Scan for the cell matching the given text and deliver its [X, Y] coordinate at center. 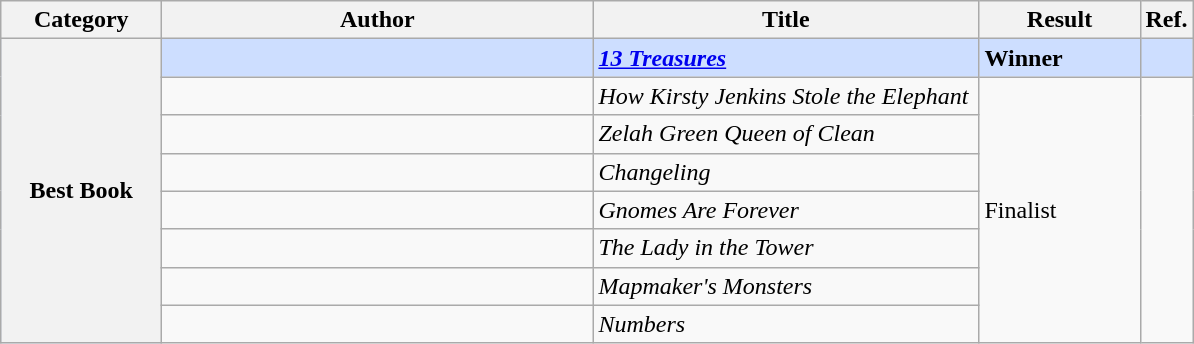
How Kirsty Jenkins Stole the Elephant [786, 96]
Winner [1060, 58]
Ref. [1166, 20]
The Lady in the Tower [786, 248]
Mapmaker's Monsters [786, 286]
Zelah Green Queen of Clean [786, 134]
Title [786, 20]
Numbers [786, 324]
Finalist [1060, 210]
Category [82, 20]
Changeling [786, 172]
Result [1060, 20]
13 Treasures [786, 58]
Gnomes Are Forever [786, 210]
Author [378, 20]
Best Book [82, 191]
